Search for the cell housing the specified text and yield its [X, Y] center coordinate. 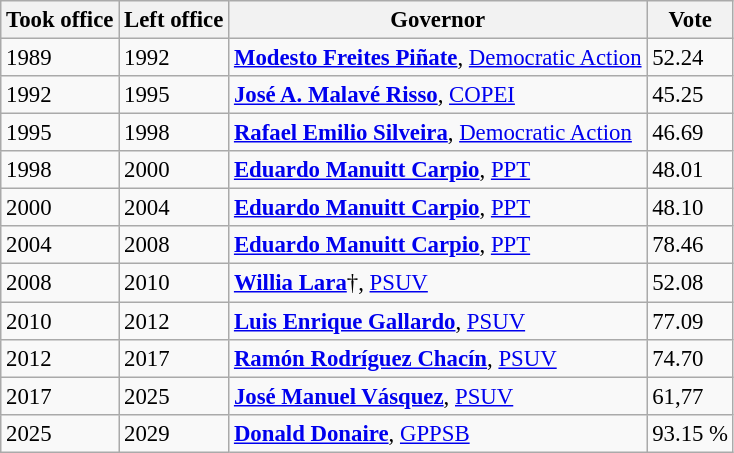
Vote [690, 20]
48.01 [690, 170]
52.24 [690, 58]
46.69 [690, 133]
48.10 [690, 208]
Luis Enrique Gallardo, PSUV [438, 321]
77.09 [690, 321]
2029 [174, 433]
José Manuel Vásquez, PSUV [438, 396]
Took office [60, 20]
74.70 [690, 358]
Left office [174, 20]
Willia Lara†, PSUV [438, 283]
1989 [60, 58]
Ramón Rodríguez Chacín, PSUV [438, 358]
Modesto Freites Piñate, Democratic Action [438, 58]
Rafael Emilio Silveira, Democratic Action [438, 133]
93.15 % [690, 433]
61,77 [690, 396]
Donald Donaire, GPPSB [438, 433]
52.08 [690, 283]
Governor [438, 20]
45.25 [690, 95]
78.46 [690, 245]
José A. Malavé Risso, COPEI [438, 95]
